Determine the (X, Y) coordinate at the center of the cell enclosing the given text.  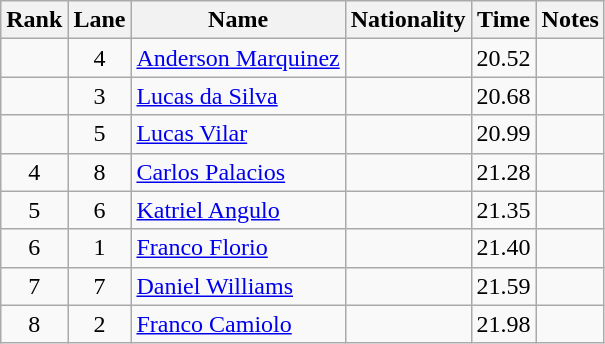
Franco Camiolo (238, 324)
Notes (570, 20)
21.28 (504, 172)
Lane (100, 20)
21.59 (504, 286)
21.98 (504, 324)
1 (100, 248)
Franco Florio (238, 248)
20.52 (504, 58)
Daniel Williams (238, 286)
Katriel Angulo (238, 210)
Lucas Vilar (238, 134)
Name (238, 20)
2 (100, 324)
20.68 (504, 96)
Rank (34, 20)
21.40 (504, 248)
21.35 (504, 210)
Carlos Palacios (238, 172)
20.99 (504, 134)
3 (100, 96)
Anderson Marquinez (238, 58)
Lucas da Silva (238, 96)
Nationality (408, 20)
Time (504, 20)
